Determine the [X, Y] coordinate at the center of the cell enclosing the given text.  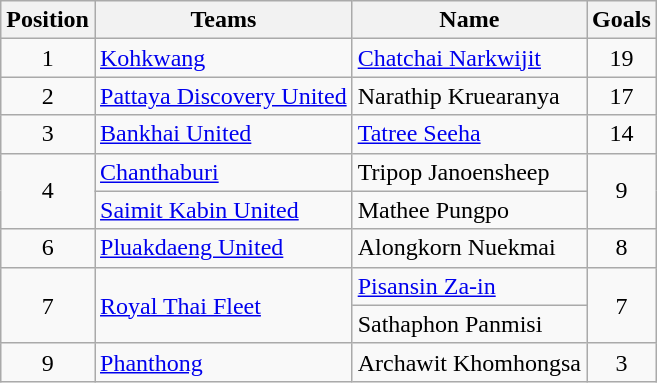
Chatchai Narkwijit [469, 58]
6 [48, 248]
Alongkorn Nuekmai [469, 248]
Sathaphon Panmisi [469, 324]
17 [622, 96]
Teams [223, 20]
19 [622, 58]
Pattaya Discovery United [223, 96]
Name [469, 20]
1 [48, 58]
Kohkwang [223, 58]
Goals [622, 20]
14 [622, 134]
Mathee Pungpo [469, 210]
4 [48, 191]
2 [48, 96]
Royal Thai Fleet [223, 305]
Tatree Seeha [469, 134]
Narathip Kruearanya [469, 96]
Bankhai United [223, 134]
Pluakdaeng United [223, 248]
Chanthaburi [223, 172]
Position [48, 20]
8 [622, 248]
Archawit Khomhongsa [469, 362]
Pisansin Za-in [469, 286]
Saimit Kabin United [223, 210]
Phanthong [223, 362]
Tripop Janoensheep [469, 172]
